Pinpoint the cell where the given text exists, returning its [X, Y] midpoint coordinate. 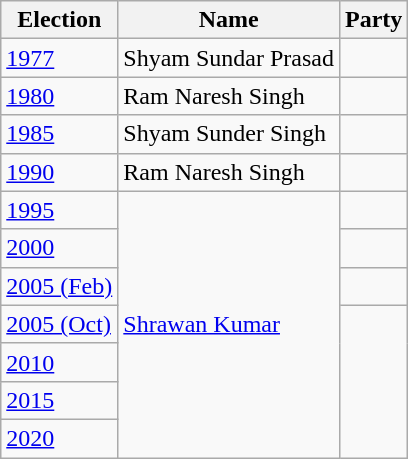
1977 [60, 58]
1990 [60, 172]
Name [229, 20]
1985 [60, 134]
2020 [60, 438]
Election [60, 20]
Shyam Sundar Prasad [229, 58]
2010 [60, 362]
1980 [60, 96]
Party [374, 20]
Shyam Sunder Singh [229, 134]
1995 [60, 210]
Shrawan Kumar [229, 324]
2005 (Oct) [60, 324]
2015 [60, 400]
2005 (Feb) [60, 286]
2000 [60, 248]
